Extract the [X, Y] coordinate from the center of the cell holding the provided text.  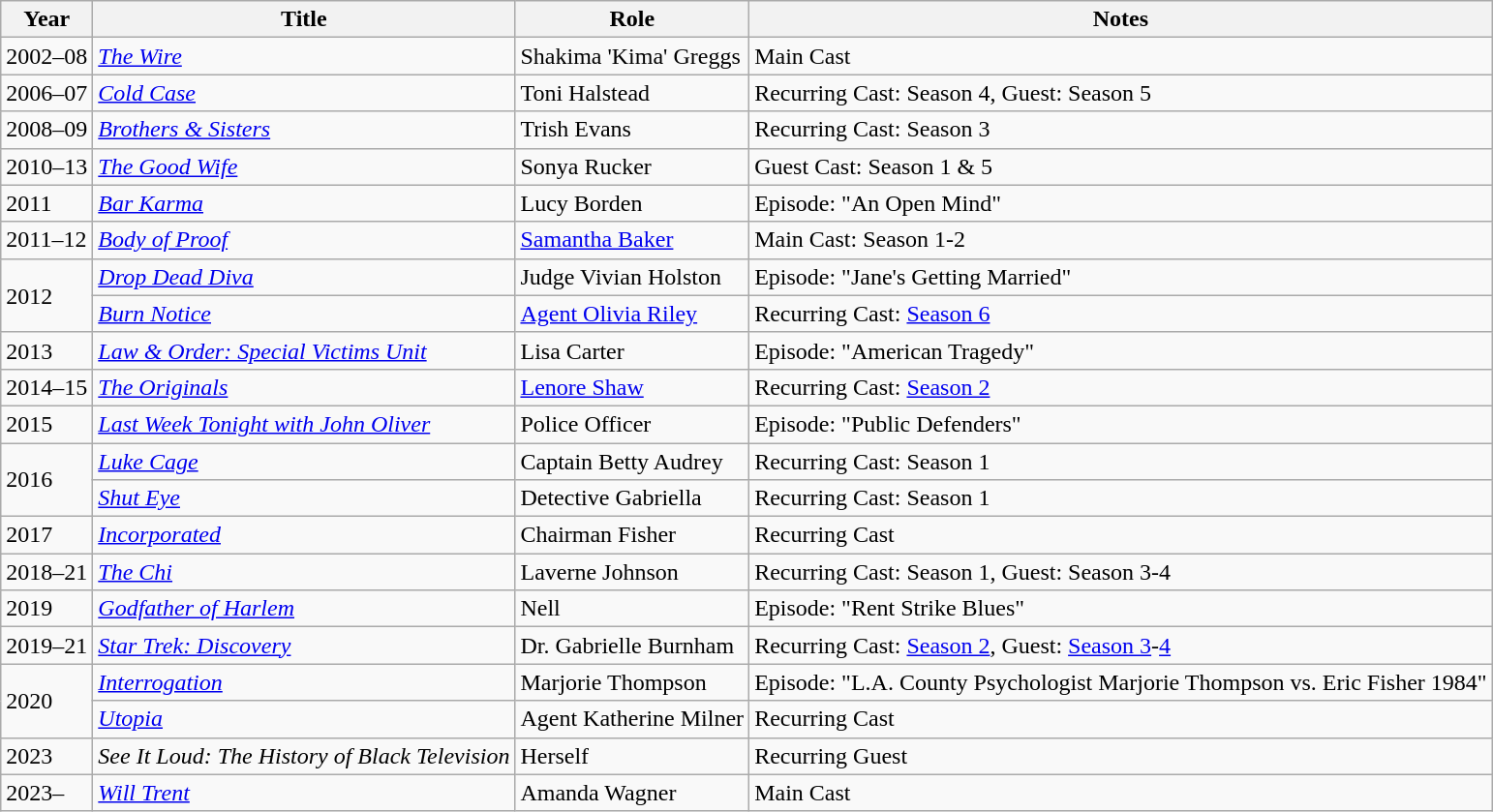
Dr. Gabrielle Burnham [632, 646]
Recurring Cast: Season 6 [1121, 314]
Detective Gabriella [632, 498]
Episode: "An Open Mind" [1121, 203]
Amanda Wagner [632, 793]
Judge Vivian Holston [632, 277]
2012 [46, 295]
Samantha Baker [632, 240]
Incorporated [304, 535]
Interrogation [304, 682]
Lenore Shaw [632, 387]
Star Trek: Discovery [304, 646]
Herself [632, 756]
Luke Cage [304, 462]
Sonya Rucker [632, 166]
2013 [46, 350]
Episode: "Rent Strike Blues" [1121, 609]
Shut Eye [304, 498]
Marjorie Thompson [632, 682]
Lucy Borden [632, 203]
Episode: "Public Defenders" [1121, 424]
2017 [46, 535]
2019 [46, 609]
Last Week Tonight with John Oliver [304, 424]
2018–21 [46, 572]
Burn Notice [304, 314]
Chairman Fisher [632, 535]
Laverne Johnson [632, 572]
2006–07 [46, 93]
The Good Wife [304, 166]
Episode: "American Tragedy" [1121, 350]
Godfather of Harlem [304, 609]
Will Trent [304, 793]
2002–08 [46, 56]
Year [46, 19]
Agent Katherine Milner [632, 719]
2010–13 [46, 166]
2016 [46, 480]
See It Loud: The History of Black Television [304, 756]
Recurring Cast: Season 1, Guest: Season 3-4 [1121, 572]
Main Cast: Season 1-2 [1121, 240]
2019–21 [46, 646]
Body of Proof [304, 240]
Law & Order: Special Victims Unit [304, 350]
Title [304, 19]
2011–12 [46, 240]
The Originals [304, 387]
2014–15 [46, 387]
Drop Dead Diva [304, 277]
2011 [46, 203]
The Chi [304, 572]
Role [632, 19]
Guest Cast: Season 1 & 5 [1121, 166]
Recurring Cast: Season 2, Guest: Season 3-4 [1121, 646]
Recurring Cast: Season 3 [1121, 130]
Notes [1121, 19]
2015 [46, 424]
Recurring Guest [1121, 756]
2020 [46, 701]
The Wire [304, 56]
Brothers & Sisters [304, 130]
Nell [632, 609]
Episode: "L.A. County Psychologist Marjorie Thompson vs. Eric Fisher 1984" [1121, 682]
Episode: "Jane's Getting Married" [1121, 277]
Police Officer [632, 424]
Recurring Cast: Season 2 [1121, 387]
2023 [46, 756]
Bar Karma [304, 203]
Cold Case [304, 93]
2023– [46, 793]
Lisa Carter [632, 350]
Toni Halstead [632, 93]
Utopia [304, 719]
Trish Evans [632, 130]
Captain Betty Audrey [632, 462]
Recurring Cast: Season 4, Guest: Season 5 [1121, 93]
Shakima 'Kima' Greggs [632, 56]
2008–09 [46, 130]
Agent Olivia Riley [632, 314]
